Output the (x, y) coordinate of the center of the cell containing the given text.  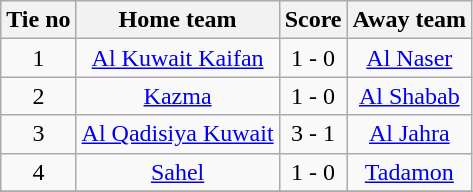
3 (38, 134)
Tie no (38, 20)
Al Naser (410, 58)
Home team (178, 20)
4 (38, 172)
Tadamon (410, 172)
Al Kuwait Kaifan (178, 58)
Away team (410, 20)
Al Qadisiya Kuwait (178, 134)
Al Shabab (410, 96)
2 (38, 96)
Kazma (178, 96)
3 - 1 (313, 134)
1 (38, 58)
Sahel (178, 172)
Al Jahra (410, 134)
Score (313, 20)
